Return the [X, Y] coordinate for the center point of the cell that contains the specified text.  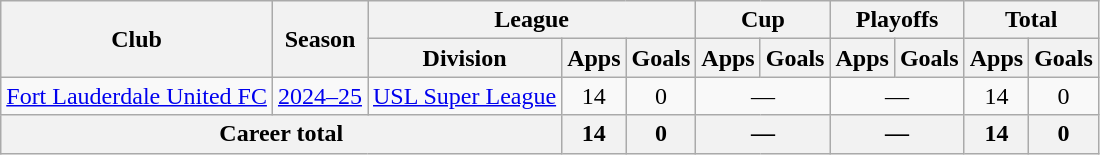
2024–25 [320, 96]
Playoffs [897, 20]
Club [137, 39]
Fort Lauderdale United FC [137, 96]
League [532, 20]
Total [1031, 20]
Cup [763, 20]
USL Super League [465, 96]
Division [465, 58]
Career total [282, 134]
Season [320, 39]
